Output the (x, y) coordinate of the center of the cell containing the given text.  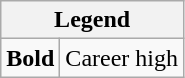
Career high (122, 58)
Bold (30, 58)
Legend (92, 20)
